Search for the cell housing the specified text and yield its (X, Y) center coordinate. 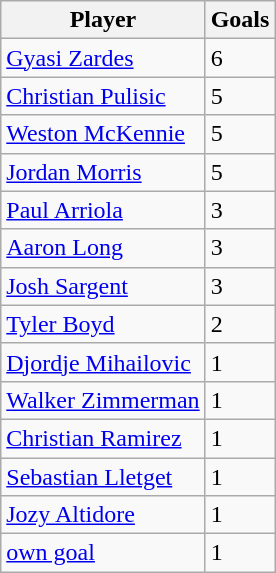
2 (240, 324)
Goals (240, 20)
Jozy Altidore (103, 515)
6 (240, 58)
Sebastian Lletget (103, 477)
Tyler Boyd (103, 324)
Djordje Mihailovic (103, 362)
own goal (103, 553)
Walker Zimmerman (103, 400)
Aaron Long (103, 248)
Player (103, 20)
Christian Pulisic (103, 96)
Paul Arriola (103, 210)
Gyasi Zardes (103, 58)
Josh Sargent (103, 286)
Weston McKennie (103, 134)
Jordan Morris (103, 172)
Christian Ramirez (103, 438)
